Capture the cell that displays the provided text and extract its (x, y) central coordinate. 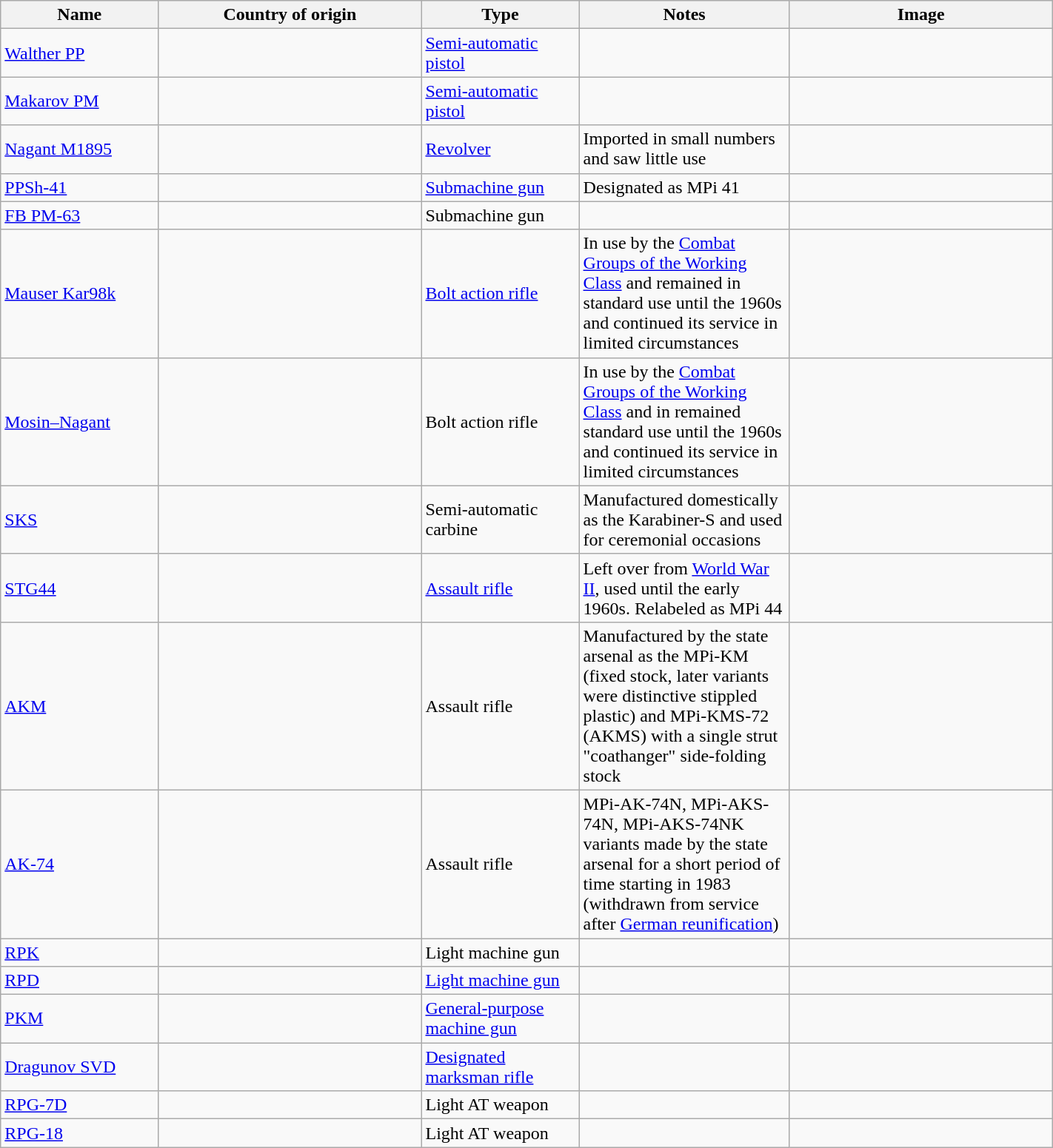
Designated as MPi 41 (684, 187)
Name (80, 15)
AK-74 (80, 864)
RPK (80, 953)
Country of origin (290, 15)
STG44 (80, 588)
Manufactured domestically as the Karabiner-S and used for ceremonial occasions (684, 520)
Makarov PM (80, 101)
Imported in small numbers and saw little use (684, 150)
In use by the Combat Groups of the Working Class and in remained standard use until the 1960s and continued its service in limited circumstances (684, 422)
Mauser Kar98k (80, 293)
RPD (80, 981)
Type (501, 15)
PKM (80, 1018)
General-purpose machine gun (501, 1018)
Dragunov SVD (80, 1067)
Revolver (501, 150)
FB PM-63 (80, 215)
PPSh-41 (80, 187)
Image (921, 15)
Left over from World War II, used until the early 1960s. Relabeled as MPi 44 (684, 588)
Nagant M1895 (80, 150)
Notes (684, 15)
SKS (80, 520)
RPG-18 (80, 1133)
RPG-7D (80, 1105)
Mosin–Nagant (80, 422)
Semi-automatic carbine (501, 520)
AKM (80, 706)
Walther PP (80, 53)
Designated marksman rifle (501, 1067)
In use by the Combat Groups of the Working Class and remained in standard use until the 1960s and continued its service in limited circumstances (684, 293)
